Search for the cell housing the specified text and yield its [X, Y] center coordinate. 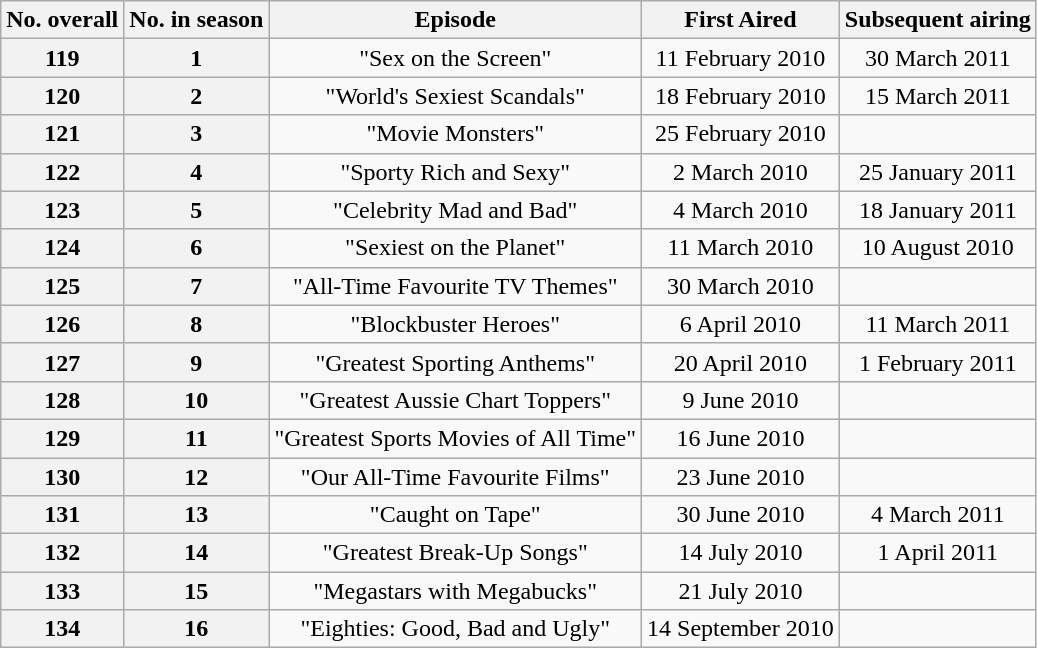
14 July 2010 [741, 553]
9 June 2010 [741, 400]
Episode [456, 20]
6 [196, 248]
21 July 2010 [741, 591]
"Sexiest on the Planet" [456, 248]
"All-Time Favourite TV Themes" [456, 286]
127 [62, 362]
25 February 2010 [741, 134]
10 [196, 400]
"Greatest Sporting Anthems" [456, 362]
"Movie Monsters" [456, 134]
4 March 2011 [938, 515]
3 [196, 134]
129 [62, 438]
8 [196, 324]
124 [62, 248]
132 [62, 553]
30 June 2010 [741, 515]
"Eighties: Good, Bad and Ugly" [456, 629]
"Megastars with Megabucks" [456, 591]
133 [62, 591]
"Greatest Aussie Chart Toppers" [456, 400]
131 [62, 515]
Subsequent airing [938, 20]
4 March 2010 [741, 210]
30 March 2010 [741, 286]
128 [62, 400]
"Sex on the Screen" [456, 58]
6 April 2010 [741, 324]
119 [62, 58]
16 June 2010 [741, 438]
20 April 2010 [741, 362]
"Sporty Rich and Sexy" [456, 172]
"Caught on Tape" [456, 515]
30 March 2011 [938, 58]
"Greatest Sports Movies of All Time" [456, 438]
7 [196, 286]
"Greatest Break-Up Songs" [456, 553]
11 [196, 438]
4 [196, 172]
2 [196, 96]
11 March 2011 [938, 324]
130 [62, 477]
14 [196, 553]
11 March 2010 [741, 248]
12 [196, 477]
25 January 2011 [938, 172]
134 [62, 629]
1 February 2011 [938, 362]
No. overall [62, 20]
120 [62, 96]
18 February 2010 [741, 96]
13 [196, 515]
123 [62, 210]
"Celebrity Mad and Bad" [456, 210]
1 [196, 58]
126 [62, 324]
15 [196, 591]
"Blockbuster Heroes" [456, 324]
5 [196, 210]
1 April 2011 [938, 553]
121 [62, 134]
2 March 2010 [741, 172]
10 August 2010 [938, 248]
16 [196, 629]
18 January 2011 [938, 210]
"Our All-Time Favourite Films" [456, 477]
No. in season [196, 20]
9 [196, 362]
First Aired [741, 20]
122 [62, 172]
125 [62, 286]
11 February 2010 [741, 58]
14 September 2010 [741, 629]
"World's Sexiest Scandals" [456, 96]
15 March 2011 [938, 96]
23 June 2010 [741, 477]
